Pinpoint the cell where the given text exists, returning its (X, Y) midpoint coordinate. 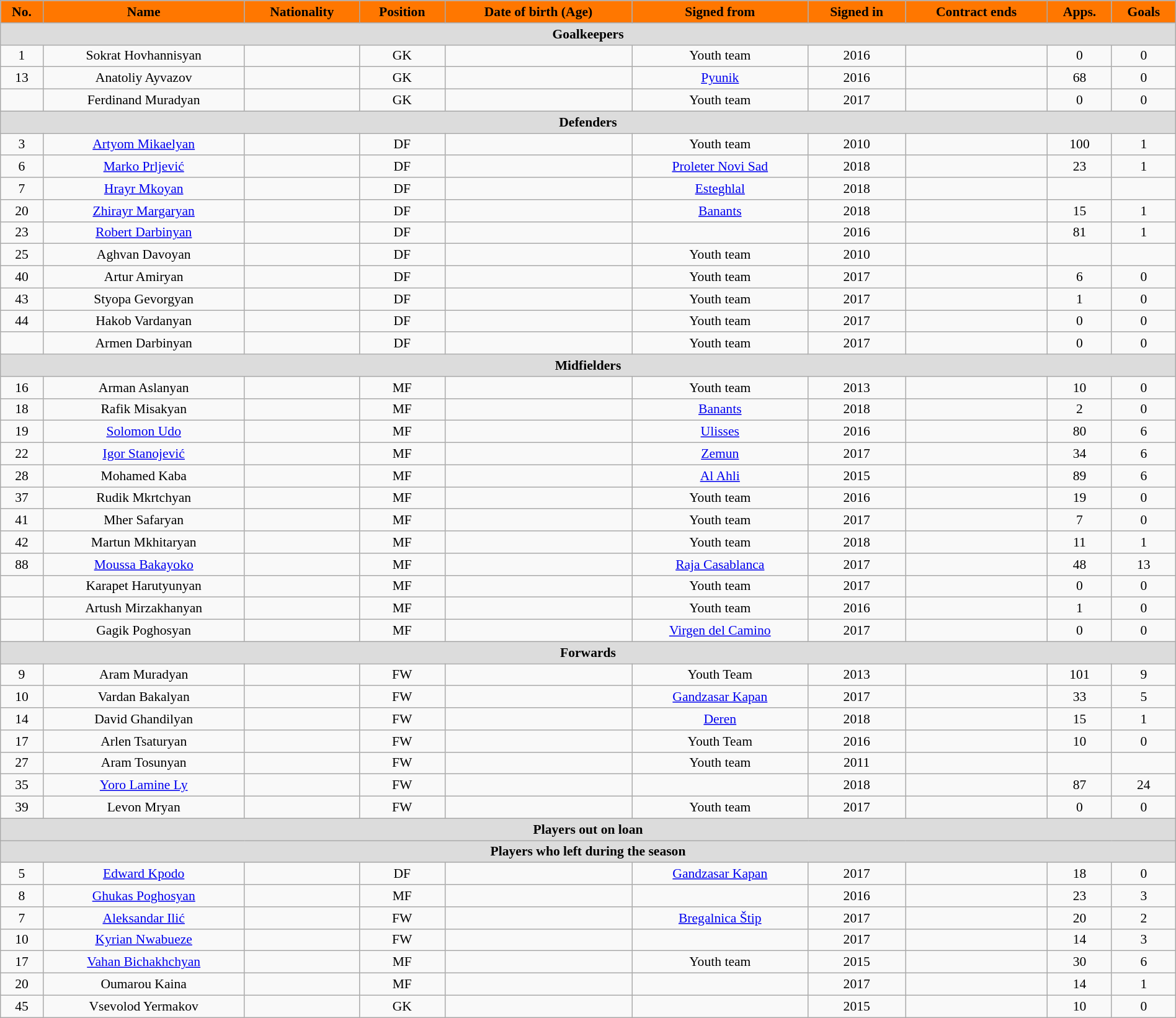
Contract ends (976, 12)
Deren (720, 719)
Edward Kpodo (144, 874)
Aleksandar Ilić (144, 918)
Styopa Gevorgyan (144, 299)
Arman Aslanyan (144, 388)
30 (1080, 962)
Vsevolod Yermakov (144, 1006)
Apps. (1080, 12)
Aram Muradyan (144, 675)
Goals (1144, 12)
16 (22, 388)
101 (1080, 675)
Marko Prljević (144, 167)
42 (22, 542)
81 (1080, 233)
Armen Darbinyan (144, 344)
100 (1080, 145)
25 (22, 255)
37 (22, 498)
Players out on loan (588, 829)
Yoro Lamine Ly (144, 785)
Forwards (588, 653)
Date of birth (Age) (538, 12)
33 (1080, 697)
Artyom Mikaelyan (144, 145)
35 (22, 785)
22 (22, 454)
89 (1080, 476)
Karapet Harutyunyan (144, 586)
Vardan Bakalyan (144, 697)
Anatoliy Ayvazov (144, 78)
24 (1144, 785)
Aghvan Davoyan (144, 255)
Vahan Bichakhchyan (144, 962)
Goalkeepers (588, 34)
Ghukas Poghosyan (144, 896)
Ulisses (720, 432)
Signed from (720, 12)
Robert Darbinyan (144, 233)
Martun Mkhitaryan (144, 542)
Aram Tosunyan (144, 763)
Zhirayr Margaryan (144, 211)
Levon Mryan (144, 808)
Igor Stanojević (144, 454)
Nationality (301, 12)
45 (22, 1006)
80 (1080, 432)
Raja Casablanca (720, 565)
41 (22, 520)
Gagik Poghosyan (144, 631)
Name (144, 12)
Mher Safaryan (144, 520)
Moussa Bakayoko (144, 565)
David Ghandilyan (144, 719)
Signed in (857, 12)
Position (402, 12)
Midfielders (588, 365)
11 (1080, 542)
88 (22, 565)
2011 (857, 763)
Oumarou Kaina (144, 985)
8 (22, 896)
Zemun (720, 454)
Rafik Misakyan (144, 409)
Proleter Novi Sad (720, 167)
Kyrian Nwabueze (144, 940)
28 (22, 476)
Defenders (588, 122)
48 (1080, 565)
44 (22, 321)
Al Ahli (720, 476)
Arlen Tsaturyan (144, 741)
Rudik Mkrtchyan (144, 498)
43 (22, 299)
Artush Mirzakhanyan (144, 609)
Players who left during the season (588, 852)
Pyunik (720, 78)
Ferdinand Muradyan (144, 100)
Virgen del Camino (720, 631)
87 (1080, 785)
Bregalnica Štip (720, 918)
27 (22, 763)
Hrayr Mkoyan (144, 189)
Sokrat Hovhannisyan (144, 56)
Solomon Udo (144, 432)
No. (22, 12)
34 (1080, 454)
68 (1080, 78)
Artur Amiryan (144, 277)
39 (22, 808)
Esteghlal (720, 189)
Hakob Vardanyan (144, 321)
40 (22, 277)
Mohamed Kaba (144, 476)
